For the text-containing cell, return its midpoint in [X, Y] coordinate format. 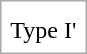
Type I' [44, 30]
